Provide the [x, y] coordinate of the cell's center where the given text is located.  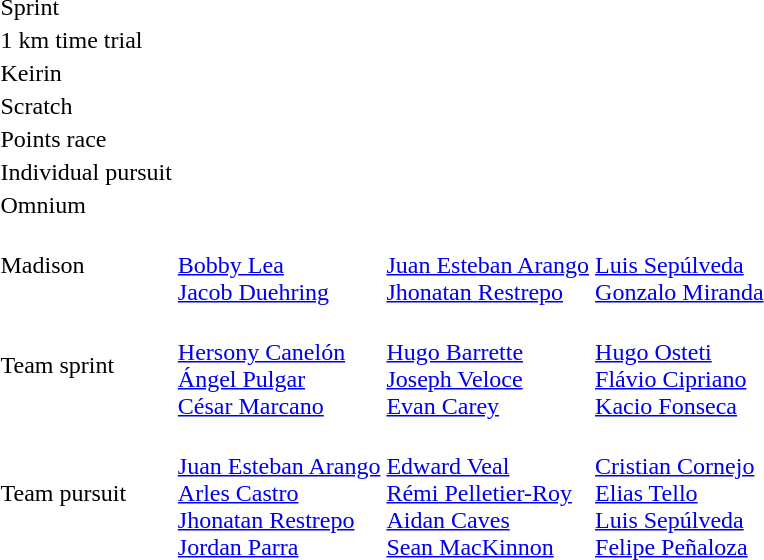
Hugo BarretteJoseph VeloceEvan Carey [488, 366]
Hersony CanelónÁngel PulgarCésar Marcano [279, 366]
Bobby LeaJacob Duehring [279, 265]
Juan Esteban ArangoJhonatan Restrepo [488, 265]
